Determine the (x, y) coordinate at the center of the cell enclosing the given text.  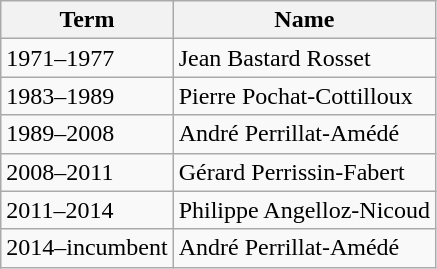
Philippe Angelloz-Nicoud (304, 210)
1971–1977 (87, 58)
2008–2011 (87, 172)
2014–incumbent (87, 248)
1983–1989 (87, 96)
2011–2014 (87, 210)
1989–2008 (87, 134)
Gérard Perrissin-Fabert (304, 172)
Pierre Pochat-Cottilloux (304, 96)
Name (304, 20)
Term (87, 20)
Jean Bastard Rosset (304, 58)
